Find where the given text appears and provide that cell's center as (x, y) coordinate. 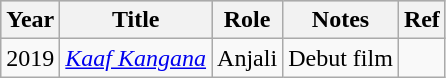
Notes (341, 20)
Anjali (248, 58)
Debut film (341, 58)
Year (30, 20)
2019 (30, 58)
Title (136, 20)
Kaaf Kangana (136, 58)
Ref (422, 20)
Role (248, 20)
